Search for the cell housing the specified text and yield its (x, y) center coordinate. 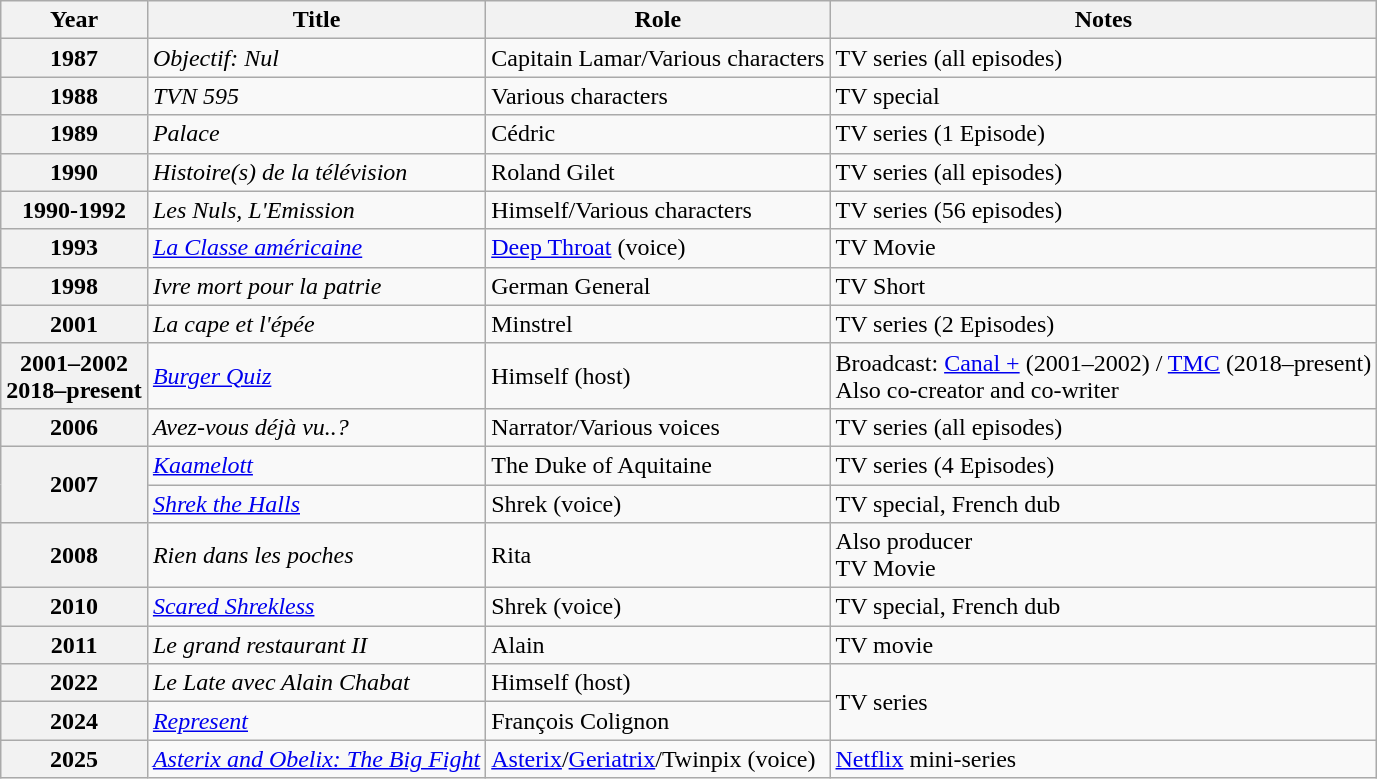
2010 (74, 607)
Shrek the Halls (316, 503)
Cédric (658, 134)
2007 (74, 484)
TV series (1104, 702)
Title (316, 20)
TVN 595 (316, 96)
1993 (74, 248)
Various characters (658, 96)
Les Nuls, L'Emission (316, 210)
1990 (74, 172)
Kaamelott (316, 465)
2006 (74, 427)
2001 (74, 324)
TV series (2 Episodes) (1104, 324)
TV series (4 Episodes) (1104, 465)
La cape et l'épée (316, 324)
Ivre mort pour la patrie (316, 286)
Histoire(s) de la télévision (316, 172)
François Colignon (658, 721)
Rien dans les poches (316, 556)
Le grand restaurant II (316, 645)
Burger Quiz (316, 376)
Asterix/Geriatrix/Twinpix (voice) (658, 759)
Avez-vous déjà vu..? (316, 427)
TV movie (1104, 645)
2008 (74, 556)
Objectif: Nul (316, 58)
1989 (74, 134)
1990-1992 (74, 210)
Deep Throat (voice) (658, 248)
Year (74, 20)
Capitain Lamar/Various characters (658, 58)
TV series (1 Episode) (1104, 134)
TV series (56 episodes) (1104, 210)
Himself/Various characters (658, 210)
1998 (74, 286)
Notes (1104, 20)
2022 (74, 683)
1987 (74, 58)
Also producerTV Movie (1104, 556)
1988 (74, 96)
2024 (74, 721)
Scared Shrekless (316, 607)
Roland Gilet (658, 172)
Rita (658, 556)
Narrator/Various voices (658, 427)
2025 (74, 759)
Represent (316, 721)
Netflix mini-series (1104, 759)
The Duke of Aquitaine (658, 465)
Role (658, 20)
Minstrel (658, 324)
Le Late avec Alain Chabat (316, 683)
German General (658, 286)
Asterix and Obelix: The Big Fight (316, 759)
2001–20022018–present (74, 376)
La Classe américaine (316, 248)
Alain (658, 645)
TV special (1104, 96)
Palace (316, 134)
TV Movie (1104, 248)
TV Short (1104, 286)
2011 (74, 645)
Broadcast: Canal + (2001–2002) / TMC (2018–present)Also co-creator and co-writer (1104, 376)
